From the cell containing the given text, extract its center point as (x, y) coordinate. 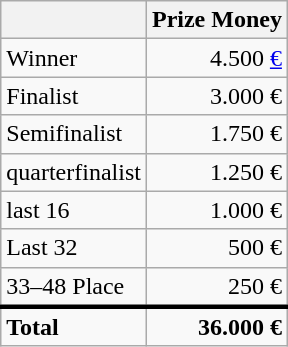
250 € (216, 287)
quarterfinalist (74, 172)
Semifinalist (74, 134)
Winner (74, 58)
Finalist (74, 96)
500 € (216, 248)
last 16 (74, 210)
Last 32 (74, 248)
Prize Money (216, 20)
Total (74, 327)
4.500 € (216, 58)
36.000 € (216, 327)
33–48 Place (74, 287)
1.250 € (216, 172)
3.000 € (216, 96)
1.750 € (216, 134)
1.000 € (216, 210)
